Scan for the cell matching the given text and deliver its [x, y] coordinate at center. 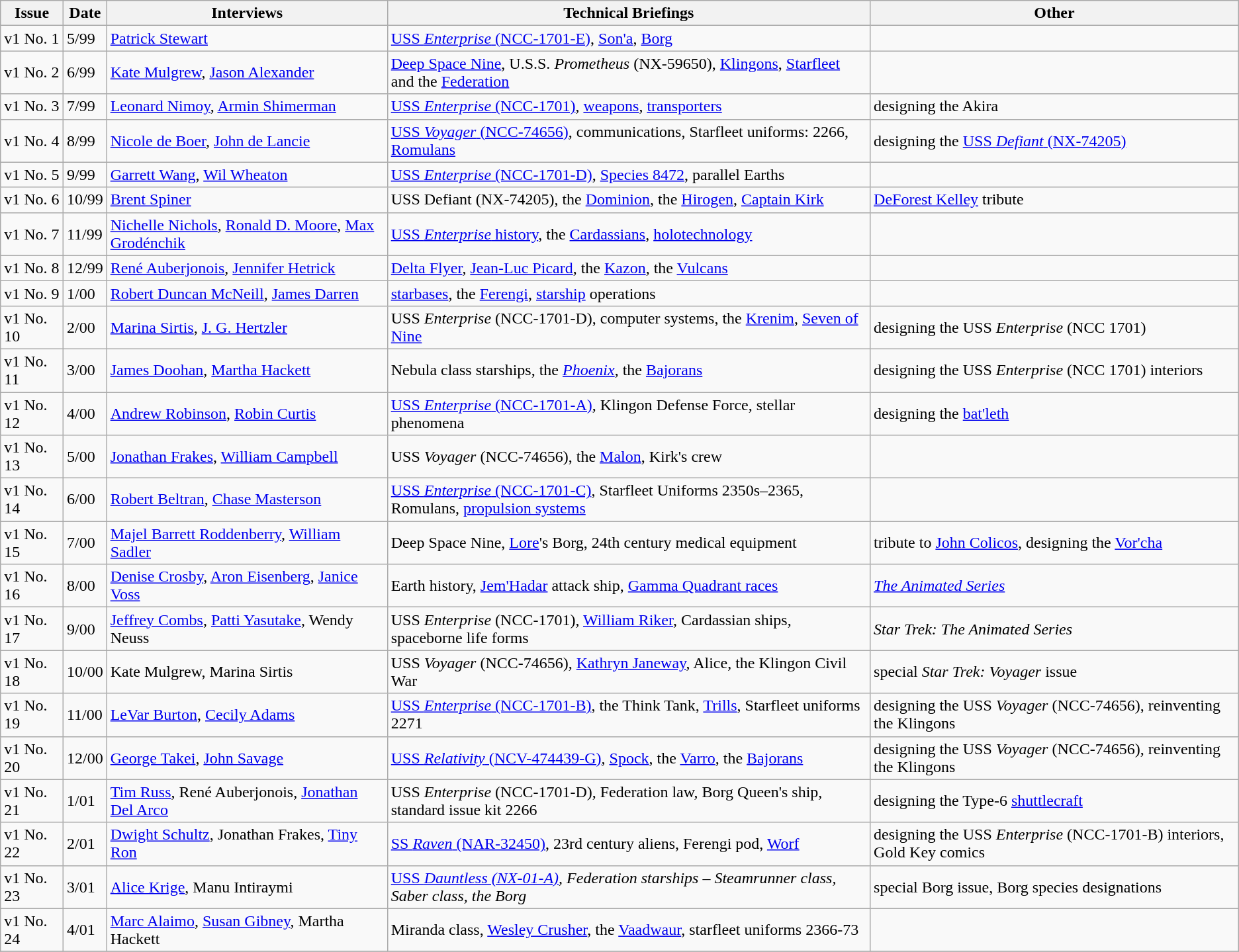
8/99 [85, 140]
v1 No. 1 [32, 38]
v1 No. 5 [32, 175]
Marina Sirtis, J. G. Hertzler [247, 327]
7/99 [85, 107]
Brent Spiner [247, 200]
12/00 [85, 758]
8/00 [85, 586]
Star Trek: The Animated Series [1055, 628]
Deep Space Nine, Lore's Borg, 24th century medical equipment [629, 542]
v1 No. 24 [32, 930]
Date [85, 13]
v1 No. 19 [32, 714]
USS Enterprise (NCC-1701-B), the Think Tank, Trills, Starfleet uniforms 2271 [629, 714]
v1 No. 22 [32, 844]
Miranda class, Wesley Crusher, the Vaadwaur, starfleet uniforms 2366-73 [629, 930]
Jeffrey Combs, Patti Yasutake, Wendy Neuss [247, 628]
v1 No. 13 [32, 456]
USS Enterprise (NCC-1701), William Riker, Cardassian ships, spaceborne life forms [629, 628]
USS Enterprise history, the Cardassians, holotechnology [629, 234]
Leonard Nimoy, Armin Shimerman [247, 107]
v1 No. 3 [32, 107]
1/01 [85, 801]
7/00 [85, 542]
Interviews [247, 13]
Garrett Wang, Wil Wheaton [247, 175]
USS Voyager (NCC-74656), communications, Starfleet uniforms: 2266, Romulans [629, 140]
Earth history, Jem'Hadar attack ship, Gamma Quadrant races [629, 586]
2/01 [85, 844]
designing the USS Defiant (NX-74205) [1055, 140]
10/99 [85, 200]
4/01 [85, 930]
USS Relativity (NCV-474439-G), Spock, the Varro, the Bajorans [629, 758]
5/99 [85, 38]
v1 No. 15 [32, 542]
Technical Briefings [629, 13]
v1 No. 7 [32, 234]
USS Enterprise (NCC-1701-D), Federation law, Borg Queen's ship, standard issue kit 2266 [629, 801]
Delta Flyer, Jean-Luc Picard, the Kazon, the Vulcans [629, 268]
LeVar Burton, Cecily Adams [247, 714]
USS Enterprise (NCC-1701-E), Son'a, Borg [629, 38]
Andrew Robinson, Robin Curtis [247, 413]
v1 No. 10 [32, 327]
Tim Russ, René Auberjonois, Jonathan Del Arco [247, 801]
v1 No. 11 [32, 370]
Nicole de Boer, John de Lancie [247, 140]
Other [1055, 13]
v1 No. 9 [32, 293]
v1 No. 18 [32, 672]
designing the Akira [1055, 107]
designing the USS Enterprise (NCC 1701) interiors [1055, 370]
USS Enterprise (NCC-1701), weapons, transporters [629, 107]
designing the USS Enterprise (NCC-1701-B) interiors, Gold Key comics [1055, 844]
Patrick Stewart [247, 38]
designing the bat'leth [1055, 413]
designing the Type-6 shuttlecraft [1055, 801]
Jonathan Frakes, William Campbell [247, 456]
5/00 [85, 456]
René Auberjonois, Jennifer Hetrick [247, 268]
v1 No. 14 [32, 500]
Robert Duncan McNeill, James Darren [247, 293]
10/00 [85, 672]
The Animated Series [1055, 586]
11/00 [85, 714]
Denise Crosby, Aron Eisenberg, Janice Voss [247, 586]
v1 No. 17 [32, 628]
starbases, the Ferengi, starship operations [629, 293]
6/99 [85, 73]
DeForest Kelley tribute [1055, 200]
Kate Mulgrew, Jason Alexander [247, 73]
1/00 [85, 293]
George Takei, John Savage [247, 758]
USS Enterprise (NCC-1701-D), computer systems, the Krenim, Seven of Nine [629, 327]
USS Defiant (NX-74205), the Dominion, the Hirogen, Captain Kirk [629, 200]
11/99 [85, 234]
SS Raven (NAR-32450), 23rd century aliens, Ferengi pod, Worf [629, 844]
4/00 [85, 413]
special Borg issue, Borg species designations [1055, 887]
Nichelle Nichols, Ronald D. Moore, Max Grodénchik [247, 234]
Deep Space Nine, U.S.S. Prometheus (NX-59650), Klingons, Starfleet and the Federation [629, 73]
Nebula class starships, the Phoenix, the Bajorans [629, 370]
USS Dauntless (NX-01-A), Federation starships – Steamrunner class, Saber class, the Borg [629, 887]
v1 No. 2 [32, 73]
3/00 [85, 370]
James Doohan, Martha Hackett [247, 370]
9/99 [85, 175]
USS Enterprise (NCC-1701-C), Starfleet Uniforms 2350s–2365, Romulans, propulsion systems [629, 500]
USS Enterprise (NCC-1701-A), Klingon Defense Force, stellar phenomena [629, 413]
Kate Mulgrew, Marina Sirtis [247, 672]
v1 No. 4 [32, 140]
v1 No. 16 [32, 586]
Alice Krige, Manu Intiraymi [247, 887]
designing the USS Enterprise (NCC 1701) [1055, 327]
USS Enterprise (NCC-1701-D), Species 8472, parallel Earths [629, 175]
v1 No. 23 [32, 887]
12/99 [85, 268]
3/01 [85, 887]
v1 No. 12 [32, 413]
v1 No. 8 [32, 268]
6/00 [85, 500]
special Star Trek: Voyager issue [1055, 672]
v1 No. 21 [32, 801]
9/00 [85, 628]
tribute to John Colicos, designing the Vor'cha [1055, 542]
v1 No. 6 [32, 200]
USS Voyager (NCC-74656), the Malon, Kirk's crew [629, 456]
Robert Beltran, Chase Masterson [247, 500]
2/00 [85, 327]
USS Voyager (NCC-74656), Kathryn Janeway, Alice, the Klingon Civil War [629, 672]
Majel Barrett Roddenberry, William Sadler [247, 542]
Dwight Schultz, Jonathan Frakes, Tiny Ron [247, 844]
v1 No. 20 [32, 758]
Issue [32, 13]
Marc Alaimo, Susan Gibney, Martha Hackett [247, 930]
